Detect which cell encompasses the target text, then output its [x, y] center coordinate. 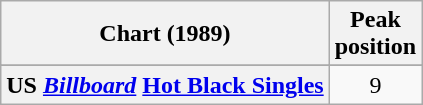
Peakposition [375, 34]
9 [375, 85]
Chart (1989) [165, 34]
US Billboard Hot Black Singles [165, 85]
